Scan for the cell matching the given text and deliver its (X, Y) coordinate at center. 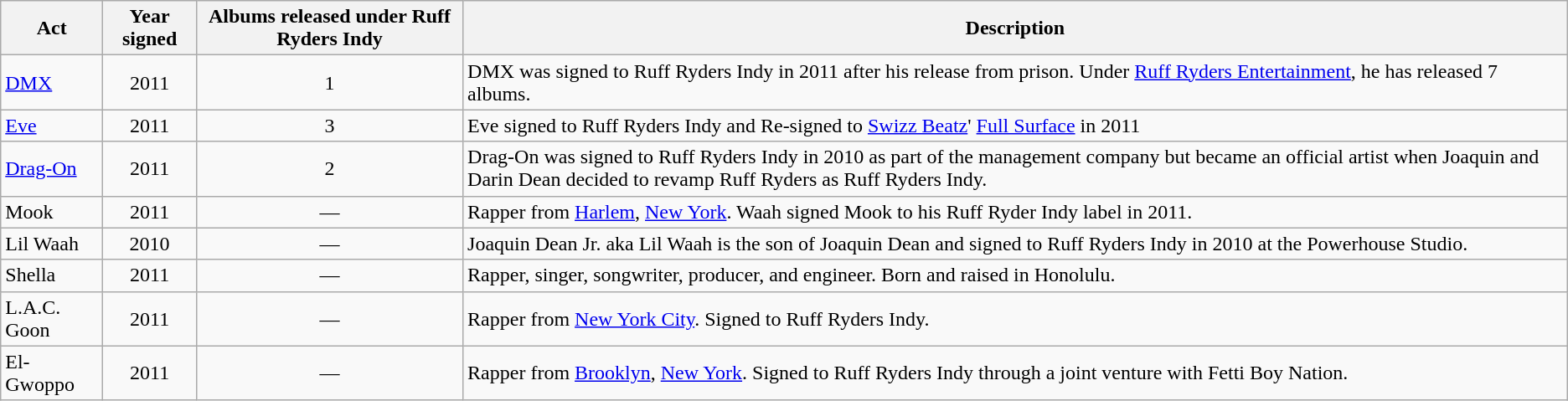
Rapper from New York City. Signed to Ruff Ryders Indy. (1015, 318)
DMX was signed to Ruff Ryders Indy in 2011 after his release from prison. Under Ruff Ryders Entertainment, he has released 7 albums. (1015, 82)
El-Gwoppo (52, 373)
3 (329, 126)
Drag-On (52, 169)
Rapper from Brooklyn, New York. Signed to Ruff Ryders Indy through a joint venture with Fetti Boy Nation. (1015, 373)
Rapper, singer, songwriter, producer, and engineer. Born and raised in Honolulu. (1015, 275)
1 (329, 82)
2 (329, 169)
Lil Waah (52, 244)
Year signed (150, 28)
Joaquin Dean Jr. aka Lil Waah is the son of Joaquin Dean and signed to Ruff Ryders Indy in 2010 at the Powerhouse Studio. (1015, 244)
DMX (52, 82)
Mook (52, 212)
Eve (52, 126)
2010 (150, 244)
Rapper from Harlem, New York. Waah signed Mook to his Ruff Ryder Indy label in 2011. (1015, 212)
Act (52, 28)
Eve signed to Ruff Ryders Indy and Re-signed to Swizz Beatz' Full Surface in 2011 (1015, 126)
Albums released under Ruff Ryders Indy (329, 28)
Shella (52, 275)
Description (1015, 28)
L.A.C. Goon (52, 318)
